From the cell containing the given text, extract its center point as (x, y) coordinate. 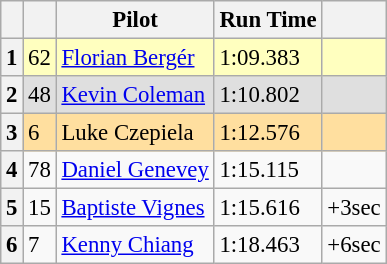
Florian Bergér (135, 58)
48 (40, 95)
1:15.115 (268, 170)
7 (40, 245)
Pilot (135, 20)
+3sec (354, 208)
1:12.576 (268, 133)
Run Time (268, 20)
78 (40, 170)
5 (12, 208)
Kevin Coleman (135, 95)
1:15.616 (268, 208)
1 (12, 58)
4 (12, 170)
1:18.463 (268, 245)
+6sec (354, 245)
15 (40, 208)
Kenny Chiang (135, 245)
1:09.383 (268, 58)
3 (12, 133)
Luke Czepiela (135, 133)
1:10.802 (268, 95)
62 (40, 58)
Daniel Genevey (135, 170)
2 (12, 95)
Baptiste Vignes (135, 208)
